For the text-containing cell, return its midpoint in [x, y] coordinate format. 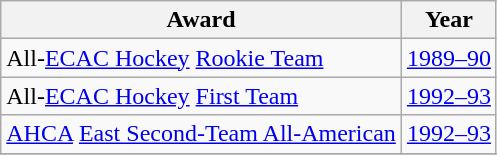
All-ECAC Hockey Rookie Team [202, 58]
Award [202, 20]
AHCA East Second-Team All-American [202, 134]
Year [448, 20]
1989–90 [448, 58]
All-ECAC Hockey First Team [202, 96]
